Return the (X, Y) coordinate for the center point of the cell that contains the specified text.  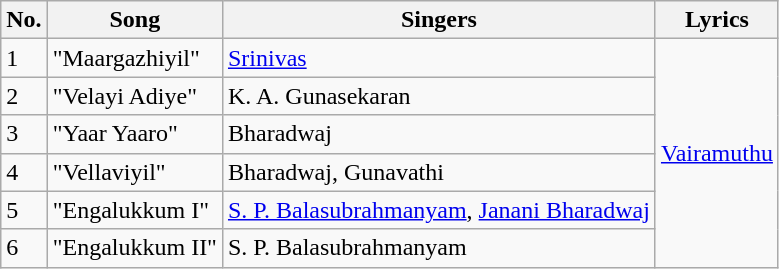
No. (24, 20)
"Engalukkum I" (134, 210)
Bharadwaj (438, 134)
4 (24, 172)
Bharadwaj, Gunavathi (438, 172)
S. P. Balasubrahmanyam, Janani Bharadwaj (438, 210)
Srinivas (438, 58)
"Vellaviyil" (134, 172)
Vairamuthu (716, 153)
Song (134, 20)
"Engalukkum II" (134, 248)
6 (24, 248)
2 (24, 96)
Singers (438, 20)
K. A. Gunasekaran (438, 96)
"Maargazhiyil" (134, 58)
S. P. Balasubrahmanyam (438, 248)
3 (24, 134)
"Yaar Yaaro" (134, 134)
1 (24, 58)
Lyrics (716, 20)
5 (24, 210)
"Velayi Adiye" (134, 96)
